Search for the cell housing the specified text and yield its (x, y) center coordinate. 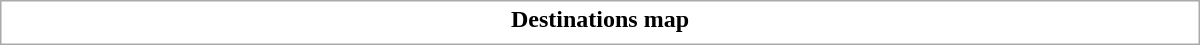
Destinations map (600, 19)
